Capture the cell that displays the provided text and extract its (x, y) central coordinate. 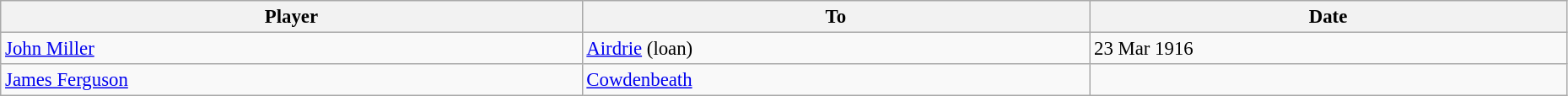
23 Mar 1916 (1328, 49)
Player (292, 17)
John Miller (292, 49)
James Ferguson (292, 80)
Date (1328, 17)
Cowdenbeath (836, 80)
To (836, 17)
Airdrie (loan) (836, 49)
